Capture the cell that displays the provided text and extract its [X, Y] central coordinate. 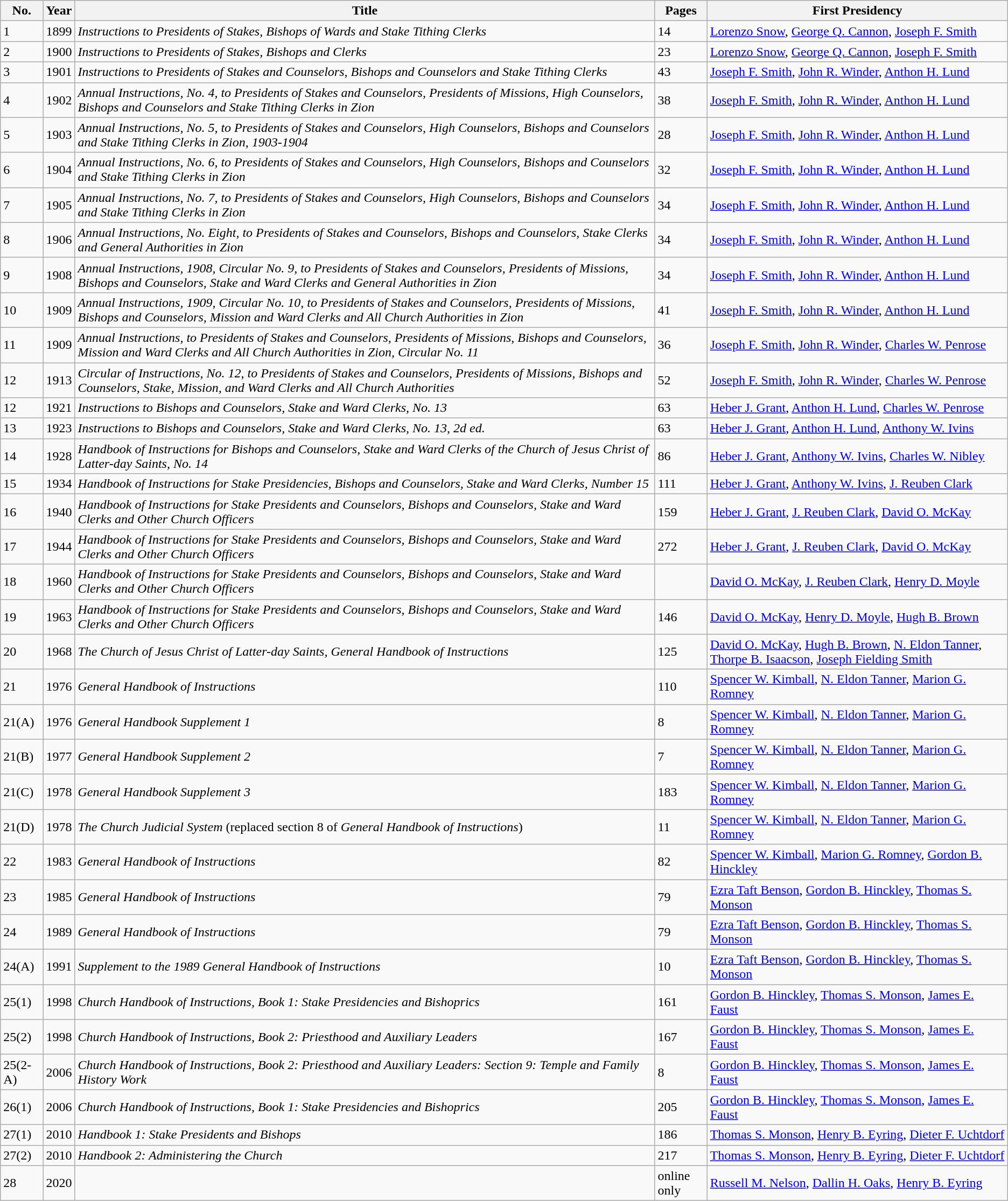
86 [681, 456]
1913 [59, 380]
Church Handbook of Instructions, Book 2: Priesthood and Auxiliary Leaders [365, 1037]
1921 [59, 408]
183 [681, 791]
13 [22, 429]
First Presidency [857, 11]
1991 [59, 967]
9 [22, 275]
1968 [59, 651]
1944 [59, 547]
3 [22, 72]
Heber J. Grant, Anthony W. Ivins, J. Reuben Clark [857, 484]
32 [681, 170]
1983 [59, 861]
1899 [59, 31]
272 [681, 547]
The Church Judicial System (replaced section 8 of General Handbook of Instructions) [365, 827]
Supplement to the 1989 General Handbook of Instructions [365, 967]
1960 [59, 581]
36 [681, 345]
18 [22, 581]
6 [22, 170]
1923 [59, 429]
24(A) [22, 967]
25(2-A) [22, 1072]
205 [681, 1107]
19 [22, 617]
Handbook 2: Administering the Church [365, 1155]
43 [681, 72]
1902 [59, 100]
Heber J. Grant, Anthon H. Lund, Anthony W. Ivins [857, 429]
159 [681, 511]
1989 [59, 932]
David O. McKay, J. Reuben Clark, Henry D. Moyle [857, 581]
21(B) [22, 757]
41 [681, 310]
82 [681, 861]
David O. McKay, Hugh B. Brown, N. Eldon Tanner, Thorpe B. Isaacson, Joseph Fielding Smith [857, 651]
161 [681, 1002]
2 [22, 52]
The Church of Jesus Christ of Latter-day Saints, General Handbook of Instructions [365, 651]
1901 [59, 72]
David O. McKay, Henry D. Moyle, Hugh B. Brown [857, 617]
Russell M. Nelson, Dallin H. Oaks, Henry B. Eyring [857, 1183]
1906 [59, 240]
No. [22, 11]
1940 [59, 511]
Instructions to Bishops and Counselors, Stake and Ward Clerks, No. 13, 2d ed. [365, 429]
Church Handbook of Instructions, Book 2: Priesthood and Auxiliary Leaders: Section 9: Temple and Family History Work [365, 1072]
167 [681, 1037]
110 [681, 687]
Instructions to Presidents of Stakes and Counselors, Bishops and Counselors and Stake Tithing Clerks [365, 72]
111 [681, 484]
1903 [59, 135]
1900 [59, 52]
General Handbook Supplement 2 [365, 757]
Annual Instructions, No. Eight, to Presidents of Stakes and Counselors, Bishops and Counselors, Stake Clerks and General Authorities in Zion [365, 240]
1977 [59, 757]
General Handbook Supplement 3 [365, 791]
17 [22, 547]
Instructions to Bishops and Counselors, Stake and Ward Clerks, No. 13 [365, 408]
146 [681, 617]
1934 [59, 484]
125 [681, 651]
4 [22, 100]
21(C) [22, 791]
217 [681, 1155]
26(1) [22, 1107]
Handbook of Instructions for Bishops and Counselors, Stake and Ward Clerks of the Church of Jesus Christ of Latter-day Saints, No. 14 [365, 456]
Handbook 1: Stake Presidents and Bishops [365, 1135]
1908 [59, 275]
General Handbook Supplement 1 [365, 721]
52 [681, 380]
21(A) [22, 721]
Annual Instructions, No. 7, to Presidents of Stakes and Counselors, High Counselors, Bishops and Counselors and Stake Tithing Clerks in Zion [365, 205]
21 [22, 687]
1985 [59, 897]
27(2) [22, 1155]
Heber J. Grant, Anthony W. Ivins, Charles W. Nibley [857, 456]
186 [681, 1135]
Instructions to Presidents of Stakes, Bishops and Clerks [365, 52]
Pages [681, 11]
1963 [59, 617]
24 [22, 932]
1905 [59, 205]
Heber J. Grant, Anthon H. Lund, Charles W. Penrose [857, 408]
25(2) [22, 1037]
20 [22, 651]
21(D) [22, 827]
22 [22, 861]
25(1) [22, 1002]
Annual Instructions, No. 6, to Presidents of Stakes and Counselors, High Counselors, Bishops and Counselors and Stake Tithing Clerks in Zion [365, 170]
5 [22, 135]
Year [59, 11]
2020 [59, 1183]
27(1) [22, 1135]
Spencer W. Kimball, Marion G. Romney, Gordon B. Hinckley [857, 861]
Instructions to Presidents of Stakes, Bishops of Wards and Stake Tithing Clerks [365, 31]
Handbook of Instructions for Stake Presidencies, Bishops and Counselors, Stake and Ward Clerks, Number 15 [365, 484]
Title [365, 11]
online only [681, 1183]
1928 [59, 456]
1904 [59, 170]
15 [22, 484]
16 [22, 511]
38 [681, 100]
1 [22, 31]
